Search for the cell housing the specified text and yield its (X, Y) center coordinate. 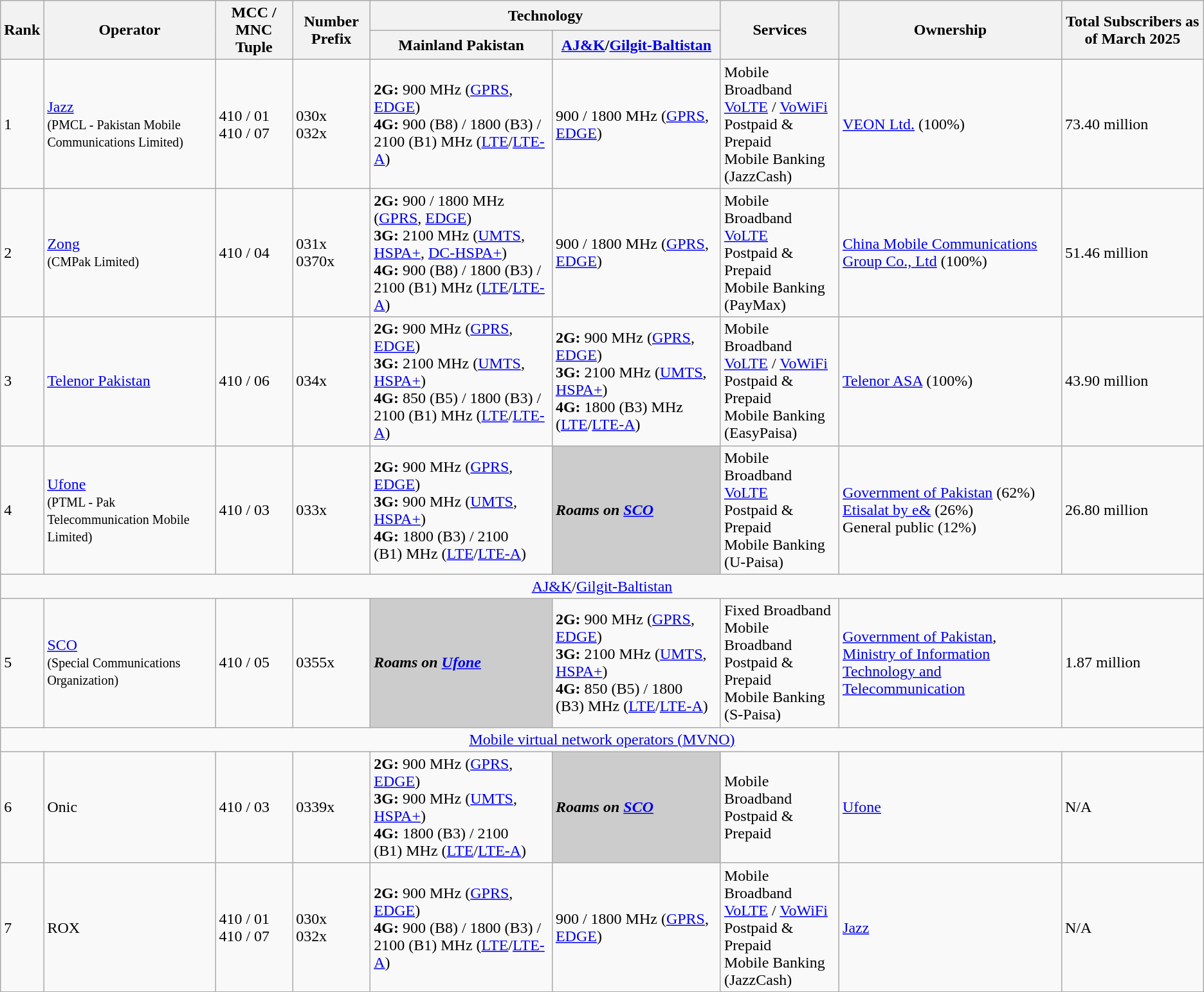
Rank (22, 30)
Roams on Ufone (462, 663)
Government of Pakistan (62%)Etisalat by e& (26%)General public (12%) (951, 510)
Mobile BroadbandVoLTE / VoWiFiPostpaid & PrepaidMobile Banking (EasyPaisa) (780, 381)
0355x (332, 663)
Ufone(PTML - Pak Telecommunication Mobile Limited) (130, 510)
43.90 million (1132, 381)
Mobile BroadbandVoLTEPostpaid & PrepaidMobile Banking (U-Paisa) (780, 510)
0339x (332, 807)
4 (22, 510)
Telenor ASA (100%) (951, 381)
031x0370x (332, 253)
2G: 900 / 1800 MHz (GPRS, EDGE)3G: 2100 MHz (UMTS, HSPA+, DC-HSPA+)4G: 900 (B8) / 1800 (B3) / 2100 (B1) MHz (LTE/LTE-A) (462, 253)
51.46 million (1132, 253)
410 / 04 (254, 253)
Services (780, 30)
Fixed BroadbandMobile BroadbandPostpaid & PrepaidMobile Banking (S-Paisa) (780, 663)
Mobile virtual network operators (MVNO) (602, 739)
ROX (130, 927)
Jazz (951, 927)
MCC / MNC Tuple (254, 30)
2G: 900 MHz (GPRS, EDGE)3G: 2100 MHz (UMTS, HSPA+)4G: 850 (B5) / 1800 (B3) / 2100 (B1) MHz (LTE/LTE-A) (462, 381)
5 (22, 663)
410 / 06 (254, 381)
2G: 900 MHz (GPRS, EDGE)3G: 2100 MHz (UMTS, HSPA+)4G: 1800 (B3) MHz (LTE/LTE-A) (636, 381)
Telenor Pakistan (130, 381)
SCO(Special Communications Organization) (130, 663)
Mobile BroadbandPostpaid & Prepaid (780, 807)
7 (22, 927)
2G: 900 MHz (GPRS, EDGE)3G: 2100 MHz (UMTS, HSPA+)4G: 850 (B5) / 1800 (B3) MHz (LTE/LTE-A) (636, 663)
Number Prefix (332, 30)
Total Subscribers as of March 2025 (1132, 30)
Jazz(PMCL - Pakistan Mobile Communications Limited) (130, 124)
410 / 05 (254, 663)
6 (22, 807)
Zong(CMPak Limited) (130, 253)
1 (22, 124)
033x (332, 510)
VEON Ltd. (100%) (951, 124)
2 (22, 253)
034x (332, 381)
Technology (545, 15)
Mainland Pakistan (462, 45)
Onic (130, 807)
Government of Pakistan,Ministry of Information Technology and Telecommunication (951, 663)
Operator (130, 30)
26.80 million (1132, 510)
3 (22, 381)
73.40 million (1132, 124)
Ownership (951, 30)
China Mobile Communications Group Co., Ltd (100%) (951, 253)
Mobile BroadbandVoLTEPostpaid & PrepaidMobile Banking (PayMax) (780, 253)
1.87 million (1132, 663)
Ufone (951, 807)
